Find where the given text appears and provide that cell's center as [x, y] coordinate. 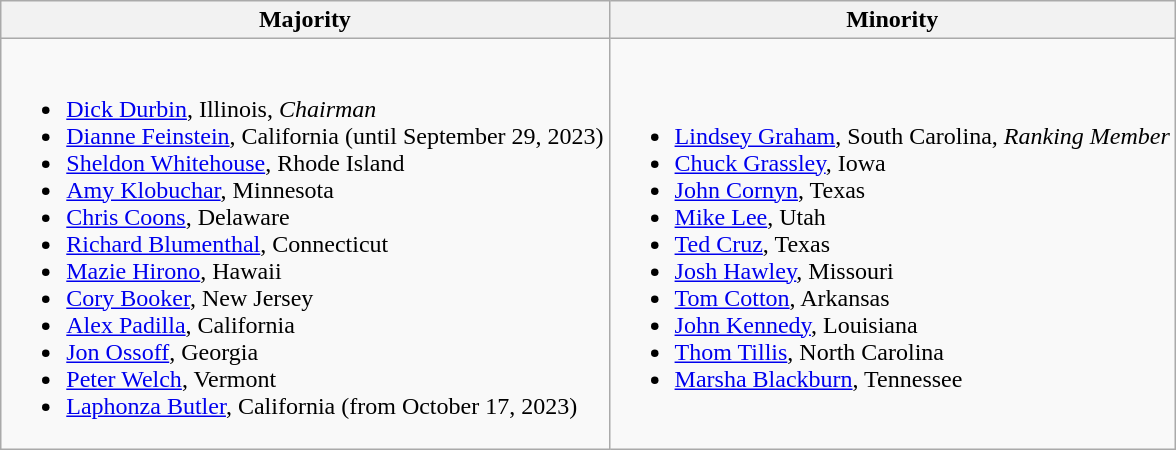
Minority [892, 20]
Majority [305, 20]
